Find where the given text appears and provide that cell's center as [x, y] coordinate. 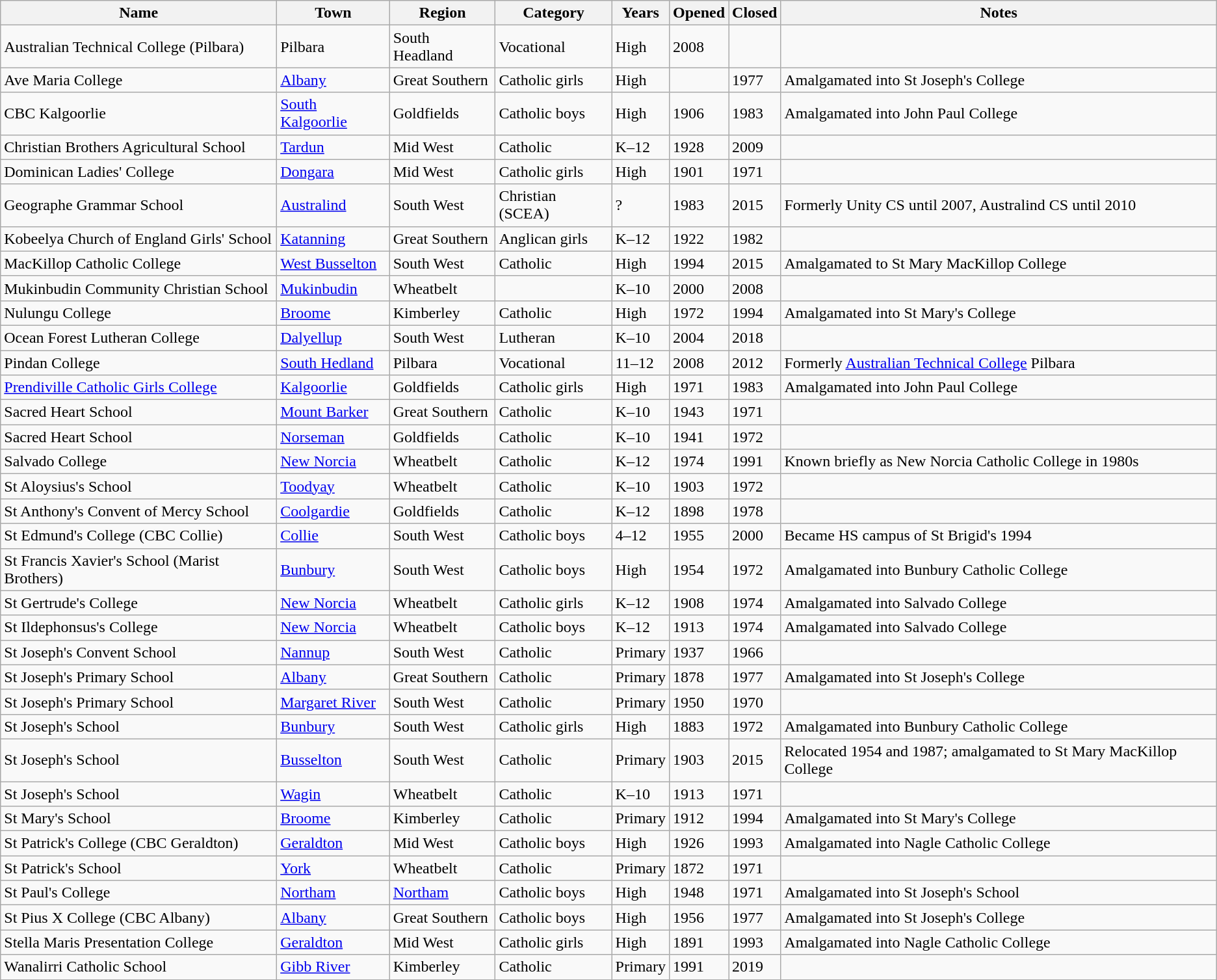
1982 [755, 239]
Known briefly as New Norcia Catholic College in 1980s [999, 462]
Gibb River [334, 967]
Dominican Ladies' College [139, 172]
1891 [698, 942]
1901 [698, 172]
South Headland [442, 47]
Formerly Unity CS until 2007, Australind CS until 2010 [999, 205]
Kalgoorlie [334, 388]
Katanning [334, 239]
1872 [698, 868]
Dongara [334, 172]
Lutheran [554, 338]
2004 [698, 338]
Prendiville Catholic Girls College [139, 388]
1926 [698, 843]
11–12 [640, 362]
Pindan College [139, 362]
Ave Maria College [139, 80]
Salvado College [139, 462]
St Joseph's Convent School [139, 652]
1978 [755, 511]
Category [554, 13]
St Ildephonsus's College [139, 628]
Notes [999, 13]
Amalgamated into St Joseph's School [999, 893]
Christian Brothers Agricultural School [139, 147]
Town [334, 13]
Margaret River [334, 702]
? [640, 205]
1937 [698, 652]
1941 [698, 437]
Collie [334, 536]
Region [442, 13]
South Kalgoorlie [334, 113]
Nulungu College [139, 313]
2018 [755, 338]
1966 [755, 652]
Toodyay [334, 486]
West Busselton [334, 263]
Amalgamated to St Mary MacKillop College [999, 263]
1955 [698, 536]
Closed [755, 13]
St Patrick's College (CBC Geraldton) [139, 843]
York [334, 868]
Wanalirri Catholic School [139, 967]
Coolgardie [334, 511]
Busselton [334, 760]
1970 [755, 702]
1883 [698, 726]
Years [640, 13]
St Anthony's Convent of Mercy School [139, 511]
Norseman [334, 437]
St Aloysius's School [139, 486]
1956 [698, 918]
Australind [334, 205]
St Francis Xavier's School (Marist Brothers) [139, 570]
Tardun [334, 147]
Geographe Grammar School [139, 205]
Stella Maris Presentation College [139, 942]
1943 [698, 412]
Ocean Forest Lutheran College [139, 338]
Name [139, 13]
1908 [698, 603]
1954 [698, 570]
Australian Technical College (Pilbara) [139, 47]
Wagin [334, 794]
Kobeelya Church of England Girls' School [139, 239]
Relocated 1954 and 1987; amalgamated to St Mary MacKillop College [999, 760]
1912 [698, 819]
1948 [698, 893]
Mukinbudin [334, 288]
1928 [698, 147]
Became HS campus of St Brigid's 1994 [999, 536]
St Patrick's School [139, 868]
Mount Barker [334, 412]
1878 [698, 677]
St Paul's College [139, 893]
Mukinbudin Community Christian School [139, 288]
Christian (SCEA) [554, 205]
CBC Kalgoorlie [139, 113]
1898 [698, 511]
2019 [755, 967]
1906 [698, 113]
MacKillop Catholic College [139, 263]
1922 [698, 239]
2012 [755, 362]
Nannup [334, 652]
2009 [755, 147]
South Hedland [334, 362]
St Edmund's College (CBC Collie) [139, 536]
1950 [698, 702]
Opened [698, 13]
St Pius X College (CBC Albany) [139, 918]
St Gertrude's College [139, 603]
Anglican girls [554, 239]
St Mary's School [139, 819]
Dalyellup [334, 338]
Formerly Australian Technical College Pilbara [999, 362]
4–12 [640, 536]
